For the text-containing cell, return its midpoint in (X, Y) coordinate format. 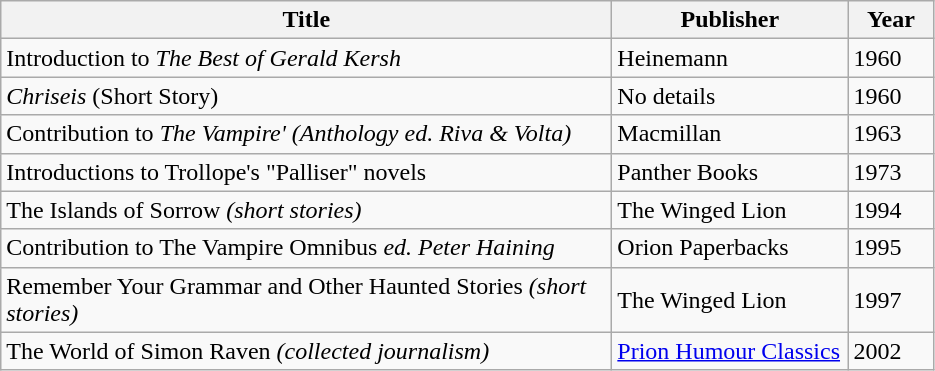
Contribution to The Vampire Omnibus ed. Peter Haining (306, 248)
The Islands of Sorrow (short stories) (306, 210)
1963 (891, 134)
2002 (891, 351)
Contribution to The Vampire' (Anthology ed. Riva & Volta) (306, 134)
Chriseis (Short Story) (306, 96)
1994 (891, 210)
1973 (891, 172)
1997 (891, 300)
Remember Your Grammar and Other Haunted Stories (short stories) (306, 300)
Publisher (730, 20)
No details (730, 96)
Heinemann (730, 58)
Orion Paperbacks (730, 248)
Introductions to Trollope's "Palliser" novels (306, 172)
The World of Simon Raven (collected journalism) (306, 351)
Year (891, 20)
Title (306, 20)
Prion Humour Classics (730, 351)
Macmillan (730, 134)
1995 (891, 248)
Panther Books (730, 172)
Introduction to The Best of Gerald Kersh (306, 58)
